Extract the [x, y] coordinate from the center of the cell holding the provided text.  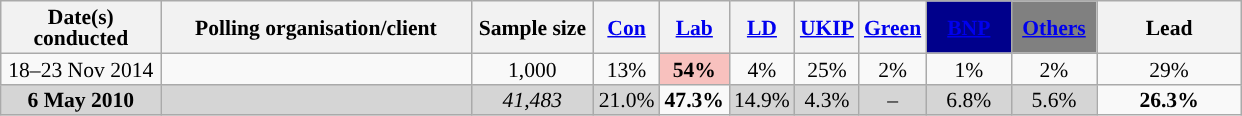
1% [968, 68]
4.3% [827, 100]
BNP [968, 27]
54% [694, 68]
Green [892, 27]
Con [627, 27]
– [892, 100]
Polling organisation/client [316, 27]
18–23 Nov 2014 [81, 68]
LD [762, 27]
5.6% [1054, 100]
26.3% [1170, 100]
Sample size [532, 27]
25% [827, 68]
29% [1170, 68]
6.8% [968, 100]
4% [762, 68]
Others [1054, 27]
Date(s)conducted [81, 27]
13% [627, 68]
Lab [694, 27]
UKIP [827, 27]
6 May 2010 [81, 100]
Lead [1170, 27]
14.9% [762, 100]
41,483 [532, 100]
47.3% [694, 100]
21.0% [627, 100]
1,000 [532, 68]
